Locate the cell with the specified text and output its (x, y) center coordinate. 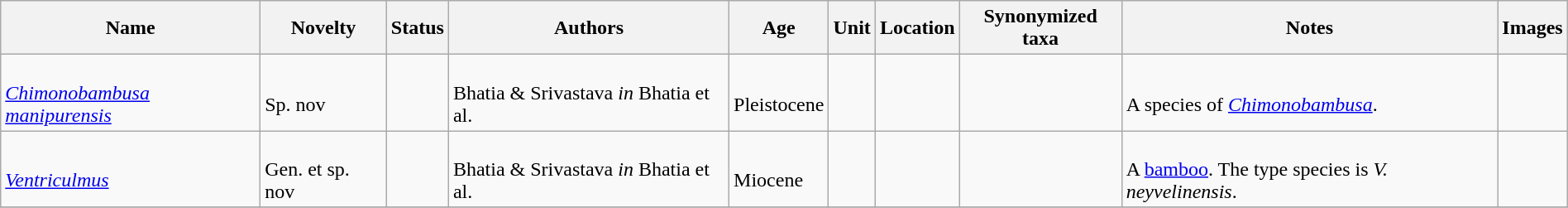
Pleistocene (779, 93)
Notes (1310, 28)
Authors (589, 28)
A bamboo. The type species is V. neyvelinensis. (1310, 169)
Gen. et sp. nov (324, 169)
A species of Chimonobambusa. (1310, 93)
Novelty (324, 28)
Unit (852, 28)
Images (1532, 28)
Location (917, 28)
Miocene (779, 169)
Sp. nov (324, 93)
Age (779, 28)
Name (131, 28)
Status (417, 28)
Chimonobambusa manipurensis (131, 93)
Ventriculmus (131, 169)
Synonymized taxa (1040, 28)
